Return the (x, y) coordinate for the center point of the cell that contains the specified text.  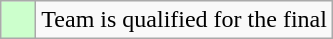
Team is qualified for the final (184, 20)
